Scan for the cell matching the given text and deliver its (X, Y) coordinate at center. 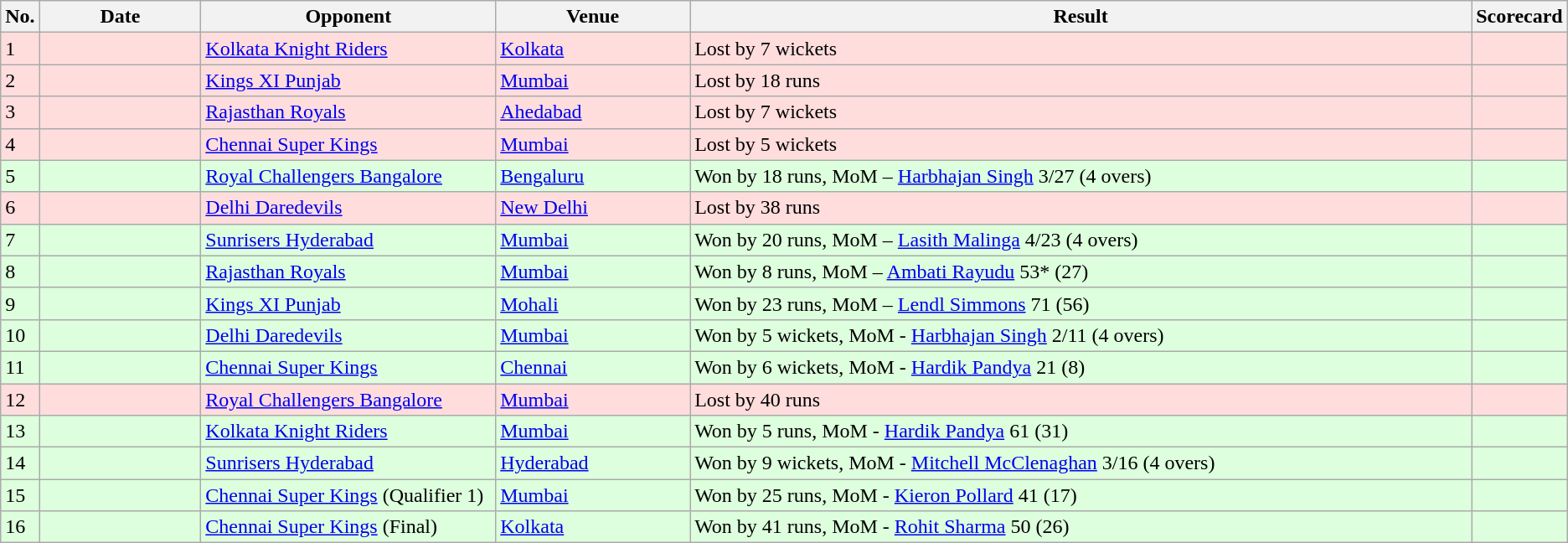
8 (20, 271)
5 (20, 176)
15 (20, 495)
1 (20, 49)
Won by 20 runs, MoM – Lasith Malinga 4/23 (4 overs) (1081, 240)
13 (20, 432)
Opponent (348, 17)
6 (20, 208)
Won by 5 runs, MoM - Hardik Pandya 61 (31) (1081, 432)
9 (20, 303)
3 (20, 112)
Bengaluru (593, 176)
11 (20, 367)
No. (20, 17)
Lost by 5 wickets (1081, 144)
Hyderabad (593, 463)
Won by 18 runs, MoM – Harbhajan Singh 3/27 (4 overs) (1081, 176)
12 (20, 400)
16 (20, 527)
Lost by 18 runs (1081, 80)
Chennai Super Kings (Final) (348, 527)
Mohali (593, 303)
Won by 23 runs, MoM – Lendl Simmons 71 (56) (1081, 303)
Won by 8 runs, MoM – Ambati Rayudu 53* (27) (1081, 271)
Result (1081, 17)
Scorecard (1519, 17)
10 (20, 335)
2 (20, 80)
Won by 5 wickets, MoM - Harbhajan Singh 2/11 (4 overs) (1081, 335)
4 (20, 144)
Chennai (593, 367)
14 (20, 463)
Ahedabad (593, 112)
Chennai Super Kings (Qualifier 1) (348, 495)
Lost by 40 runs (1081, 400)
Won by 25 runs, MoM - Kieron Pollard 41 (17) (1081, 495)
New Delhi (593, 208)
Date (121, 17)
Lost by 38 runs (1081, 208)
Won by 41 runs, MoM - Rohit Sharma 50 (26) (1081, 527)
7 (20, 240)
Venue (593, 17)
Won by 9 wickets, MoM - Mitchell McClenaghan 3/16 (4 overs) (1081, 463)
Won by 6 wickets, MoM - Hardik Pandya 21 (8) (1081, 367)
